Locate the cell with the specified text and output its (x, y) center coordinate. 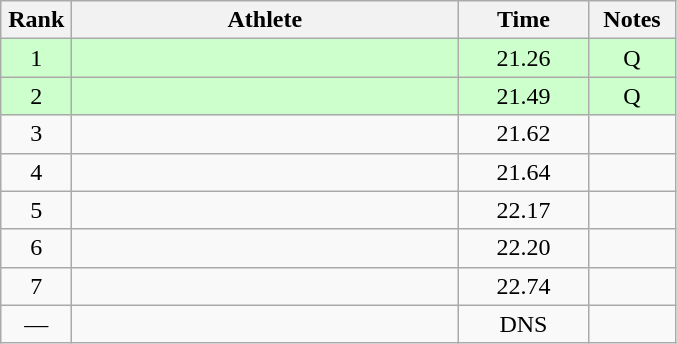
Notes (632, 20)
DNS (524, 324)
5 (36, 210)
21.26 (524, 58)
21.49 (524, 96)
22.17 (524, 210)
3 (36, 134)
2 (36, 96)
4 (36, 172)
22.74 (524, 286)
— (36, 324)
7 (36, 286)
21.62 (524, 134)
21.64 (524, 172)
1 (36, 58)
22.20 (524, 248)
Time (524, 20)
Athlete (265, 20)
6 (36, 248)
Rank (36, 20)
